Return the (x, y) coordinate for the center point of the cell that contains the specified text.  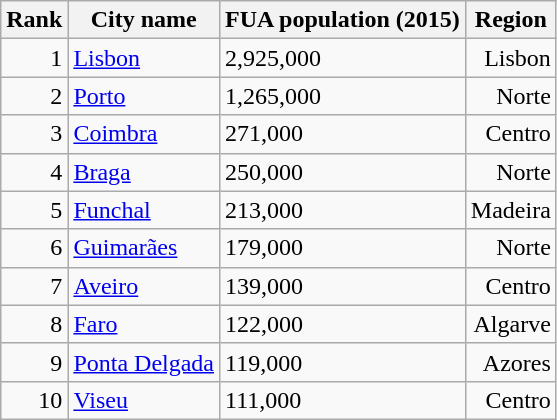
Rank (34, 20)
5 (34, 210)
Ponta Delgada (144, 362)
Guimarães (144, 248)
111,000 (343, 400)
Region (510, 20)
Porto (144, 96)
122,000 (343, 324)
Azores (510, 362)
9 (34, 362)
271,000 (343, 134)
City name (144, 20)
1,265,000 (343, 96)
179,000 (343, 248)
213,000 (343, 210)
Algarve (510, 324)
10 (34, 400)
250,000 (343, 172)
4 (34, 172)
2,925,000 (343, 58)
2 (34, 96)
6 (34, 248)
3 (34, 134)
Madeira (510, 210)
Braga (144, 172)
139,000 (343, 286)
Viseu (144, 400)
1 (34, 58)
Funchal (144, 210)
Aveiro (144, 286)
FUA population (2015) (343, 20)
119,000 (343, 362)
Faro (144, 324)
8 (34, 324)
Coimbra (144, 134)
7 (34, 286)
